Determine the (X, Y) coordinate at the center of the cell enclosing the given text.  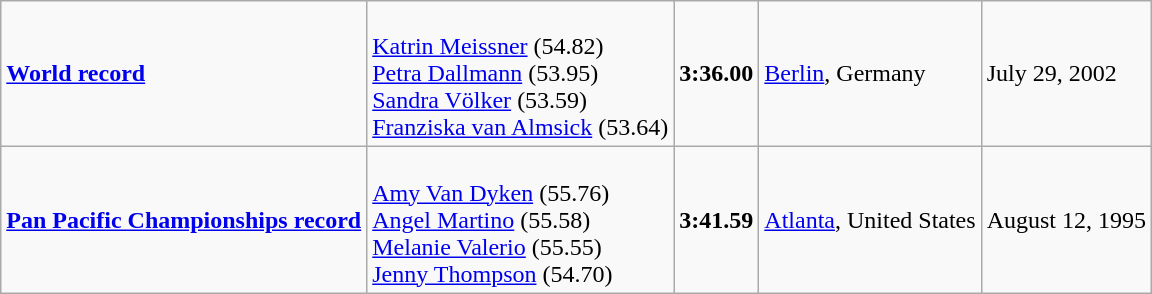
August 12, 1995 (1066, 220)
Atlanta, United States (870, 220)
World record (184, 74)
Amy Van Dyken (55.76)Angel Martino (55.58)Melanie Valerio (55.55)Jenny Thompson (54.70) (520, 220)
July 29, 2002 (1066, 74)
Katrin Meissner (54.82)Petra Dallmann (53.95)Sandra Völker (53.59)Franziska van Almsick (53.64) (520, 74)
Berlin, Germany (870, 74)
3:36.00 (716, 74)
Pan Pacific Championships record (184, 220)
3:41.59 (716, 220)
